Output the [x, y] coordinate of the center of the cell containing the given text.  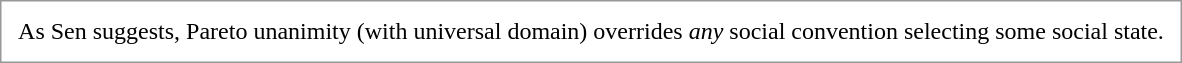
As Sen suggests, Pareto unanimity (with universal domain) overrides any social convention selecting some social state. [592, 31]
